Extract the [X, Y] coordinate from the center of the cell holding the provided text.  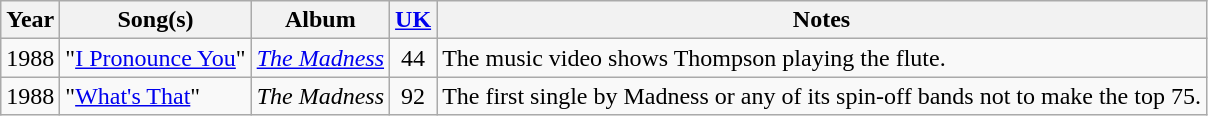
Year [30, 20]
UK [414, 20]
"I Pronounce You" [156, 58]
Album [320, 20]
Notes [822, 20]
Song(s) [156, 20]
The music video shows Thompson playing the flute. [822, 58]
44 [414, 58]
92 [414, 96]
"What's That" [156, 96]
The first single by Madness or any of its spin-off bands not to make the top 75. [822, 96]
